Scan for the cell matching the given text and deliver its (X, Y) coordinate at center. 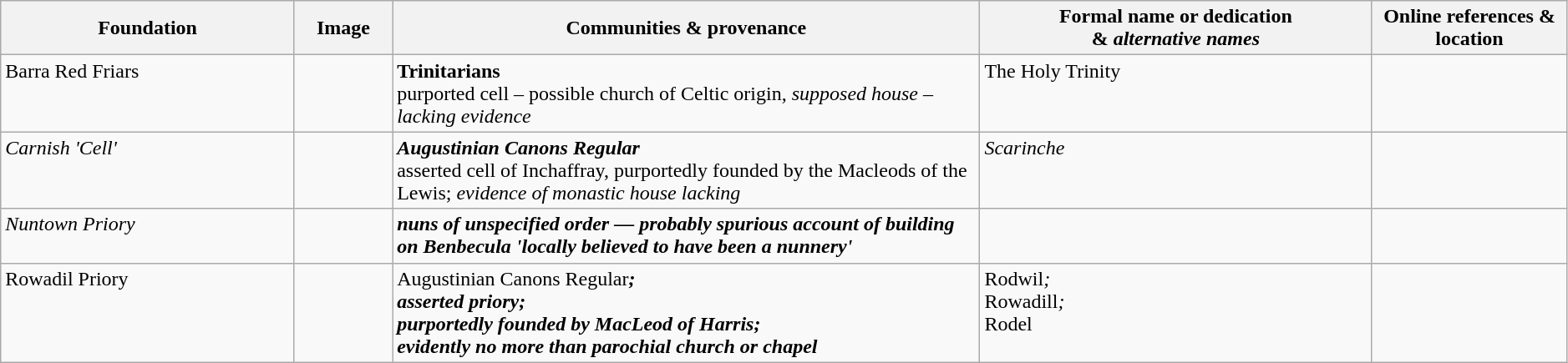
Scarinche (1176, 170)
Rowadil Priory (148, 312)
The Holy Trinity (1176, 93)
nuns of unspecified order — probably spurious account of building on Benbecula 'locally believed to have been a nunnery' (687, 235)
Image (343, 28)
Carnish 'Cell' (148, 170)
Trinitarianspurported cell – possible church of Celtic origin, supposed house – lacking evidence (687, 93)
Online references & location (1469, 28)
Communities & provenance (687, 28)
Barra Red Friars (148, 93)
Augustinian Canons Regular;asserted priory;purportedly founded by MacLeod of Harris;evidently no more than parochial church or chapel (687, 312)
Rodwil;Rowadill;Rodel (1176, 312)
Augustinian Canons Regularasserted cell of Inchaffray, purportedly founded by the Macleods of the Lewis; evidence of monastic house lacking (687, 170)
Formal name or dedication & alternative names (1176, 28)
Nuntown Priory (148, 235)
Foundation (148, 28)
